Return the (x, y) coordinate for the center point of the cell that contains the specified text.  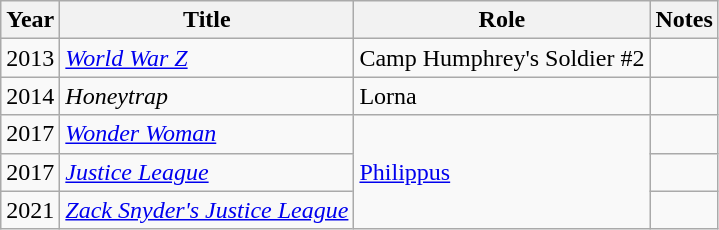
Title (207, 20)
Zack Snyder's Justice League (207, 210)
2014 (30, 96)
Lorna (502, 96)
Philippus (502, 172)
2013 (30, 58)
2021 (30, 210)
Camp Humphrey's Soldier #2 (502, 58)
Year (30, 20)
Justice League (207, 172)
Wonder Woman (207, 134)
World War Z (207, 58)
Notes (684, 20)
Honeytrap (207, 96)
Role (502, 20)
